Locate the cell with the specified text and output its (x, y) center coordinate. 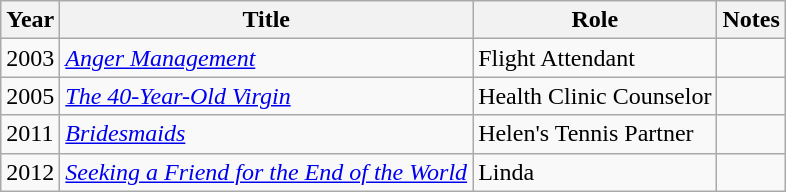
Year (30, 20)
Anger Management (266, 58)
Helen's Tennis Partner (595, 134)
Seeking a Friend for the End of the World (266, 172)
2012 (30, 172)
Role (595, 20)
Health Clinic Counselor (595, 96)
Title (266, 20)
Notes (751, 20)
Flight Attendant (595, 58)
2005 (30, 96)
The 40-Year-Old Virgin (266, 96)
Linda (595, 172)
2011 (30, 134)
Bridesmaids (266, 134)
2003 (30, 58)
